Return the [x, y] coordinate for the center point of the cell that contains the specified text.  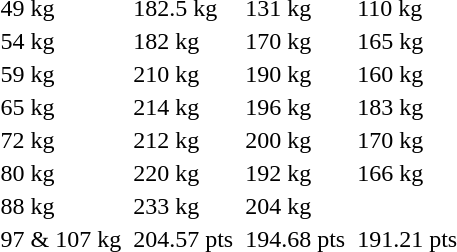
233 kg [184, 206]
190 kg [296, 74]
182 kg [184, 41]
220 kg [184, 173]
210 kg [184, 74]
170 kg [296, 41]
204 kg [296, 206]
196 kg [296, 107]
214 kg [184, 107]
212 kg [184, 140]
200 kg [296, 140]
192 kg [296, 173]
